Detect which cell encompasses the target text, then output its [X, Y] center coordinate. 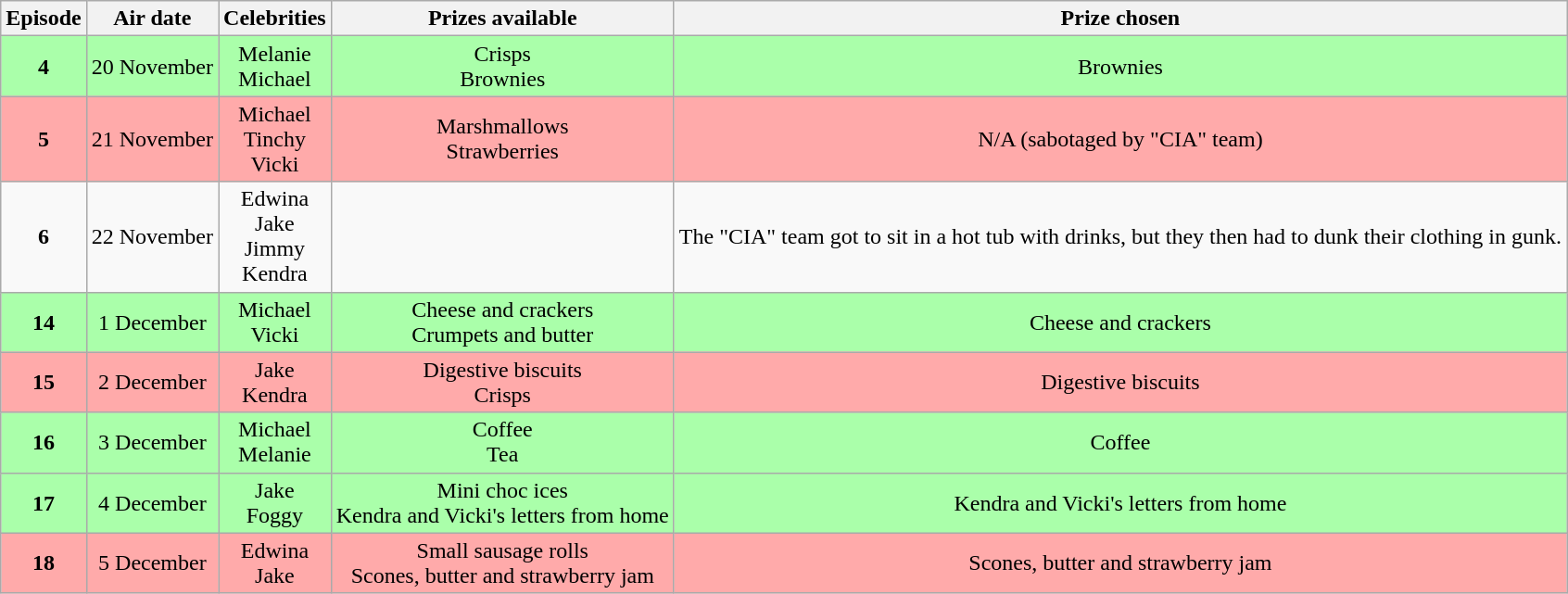
15 [44, 382]
Episode [44, 19]
Prize chosen [1119, 19]
Michael Vicki [275, 322]
Scones, butter and strawberry jam [1119, 563]
14 [44, 322]
JakeFoggy [275, 502]
22 November [152, 237]
Cheese and crackersCrumpets and butter [502, 322]
Cheese and crackers [1119, 322]
20 November [152, 67]
EdwinaJakeJimmyKendra [275, 237]
5 [44, 139]
MelanieMichael [275, 67]
Digestive biscuitsCrisps [502, 382]
MichaelMelanie [275, 443]
The "CIA" team got to sit in a hot tub with drinks, but they then had to dunk their clothing in gunk. [1119, 237]
EdwinaJake [275, 563]
3 December [152, 443]
Celebrities [275, 19]
CrispsBrownies [502, 67]
Prizes available [502, 19]
MarshmallowsStrawberries [502, 139]
6 [44, 237]
JakeKendra [275, 382]
1 December [152, 322]
Small sausage rollsScones, butter and strawberry jam [502, 563]
5 December [152, 563]
MichaelTinchyVicki [275, 139]
Air date [152, 19]
21 November [152, 139]
18 [44, 563]
4 [44, 67]
Mini choc icesKendra and Vicki's letters from home [502, 502]
Digestive biscuits [1119, 382]
Brownies [1119, 67]
16 [44, 443]
N/A (sabotaged by "CIA" team) [1119, 139]
CoffeeTea [502, 443]
Kendra and Vicki's letters from home [1119, 502]
Coffee [1119, 443]
17 [44, 502]
2 December [152, 382]
4 December [152, 502]
